Detect which cell encompasses the target text, then output its [x, y] center coordinate. 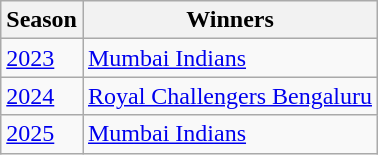
2024 [42, 96]
Winners [230, 20]
2023 [42, 58]
Royal Challengers Bengaluru [230, 96]
2025 [42, 134]
Season [42, 20]
